Search for the cell housing the specified text and yield its [X, Y] center coordinate. 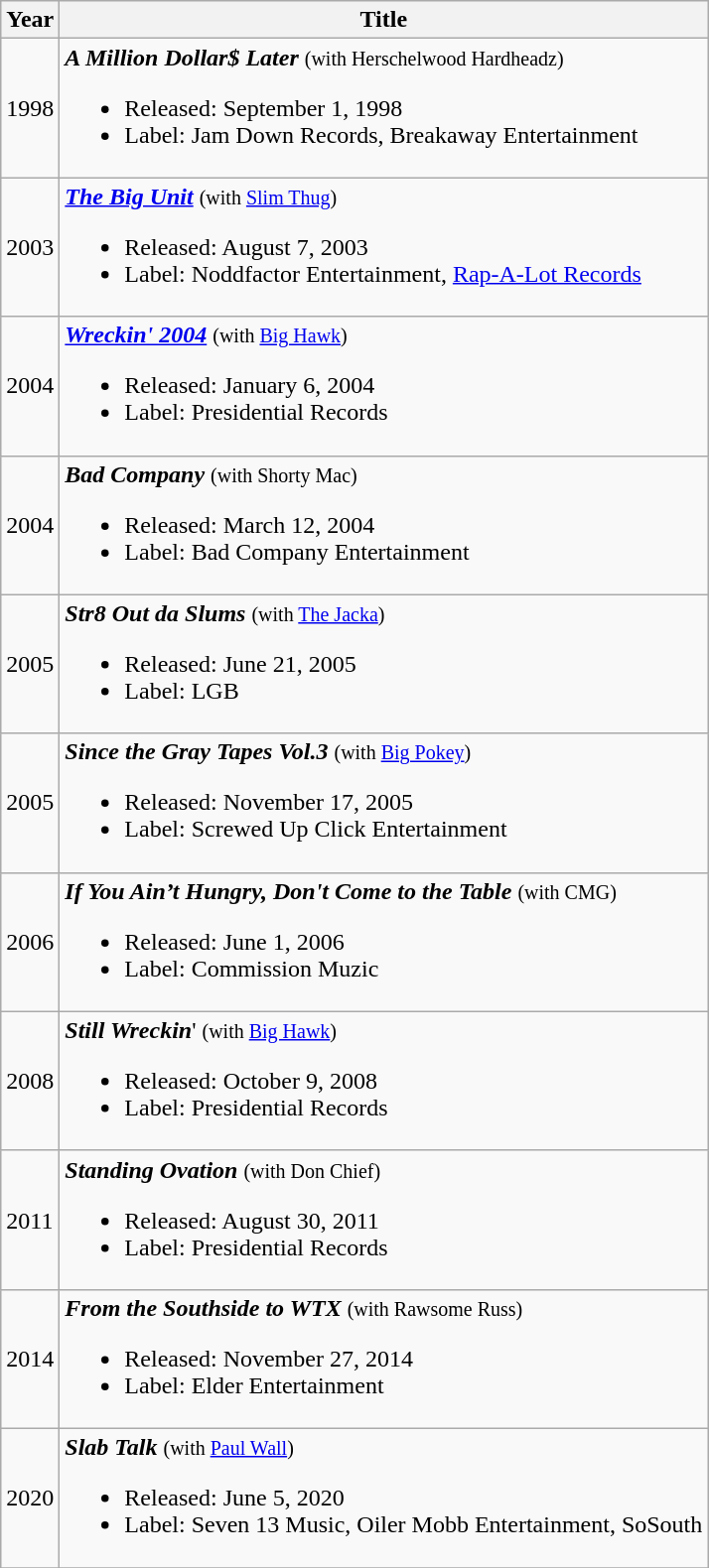
From the Southside to WTX (with Rawsome Russ)Released: November 27, 2014Label: Elder Entertainment [383, 1359]
Since the Gray Tapes Vol.3 (with Big Pokey)Released: November 17, 2005Label: Screwed Up Click Entertainment [383, 803]
Wreckin' 2004 (with Big Hawk)Released: January 6, 2004Label: Presidential Records [383, 386]
The Big Unit (with Slim Thug)Released: August 7, 2003Label: Noddfactor Entertainment, Rap-A-Lot Records [383, 247]
Standing Ovation (with Don Chief)Released: August 30, 2011Label: Presidential Records [383, 1220]
Still Wreckin' (with Big Hawk)Released: October 9, 2008Label: Presidential Records [383, 1081]
Str8 Out da Slums (with The Jacka)Released: June 21, 2005Label: LGB [383, 664]
A Million Dollar$ Later (with Herschelwood Hardheadz)Released: September 1, 1998Label: Jam Down Records, Breakaway Entertainment [383, 108]
1998 [30, 108]
Year [30, 20]
2011 [30, 1220]
2014 [30, 1359]
If You Ain’t Hungry, Don't Come to the Table (with CMG)Released: June 1, 2006Label: Commission Muzic [383, 942]
2008 [30, 1081]
2020 [30, 1498]
Title [383, 20]
2006 [30, 942]
Bad Company (with Shorty Mac)Released: March 12, 2004Label: Bad Company Entertainment [383, 525]
Slab Talk (with Paul Wall)Released: June 5, 2020Label: Seven 13 Music, Oiler Mobb Entertainment, SoSouth [383, 1498]
2003 [30, 247]
